Scan for the cell matching the given text and deliver its [X, Y] coordinate at center. 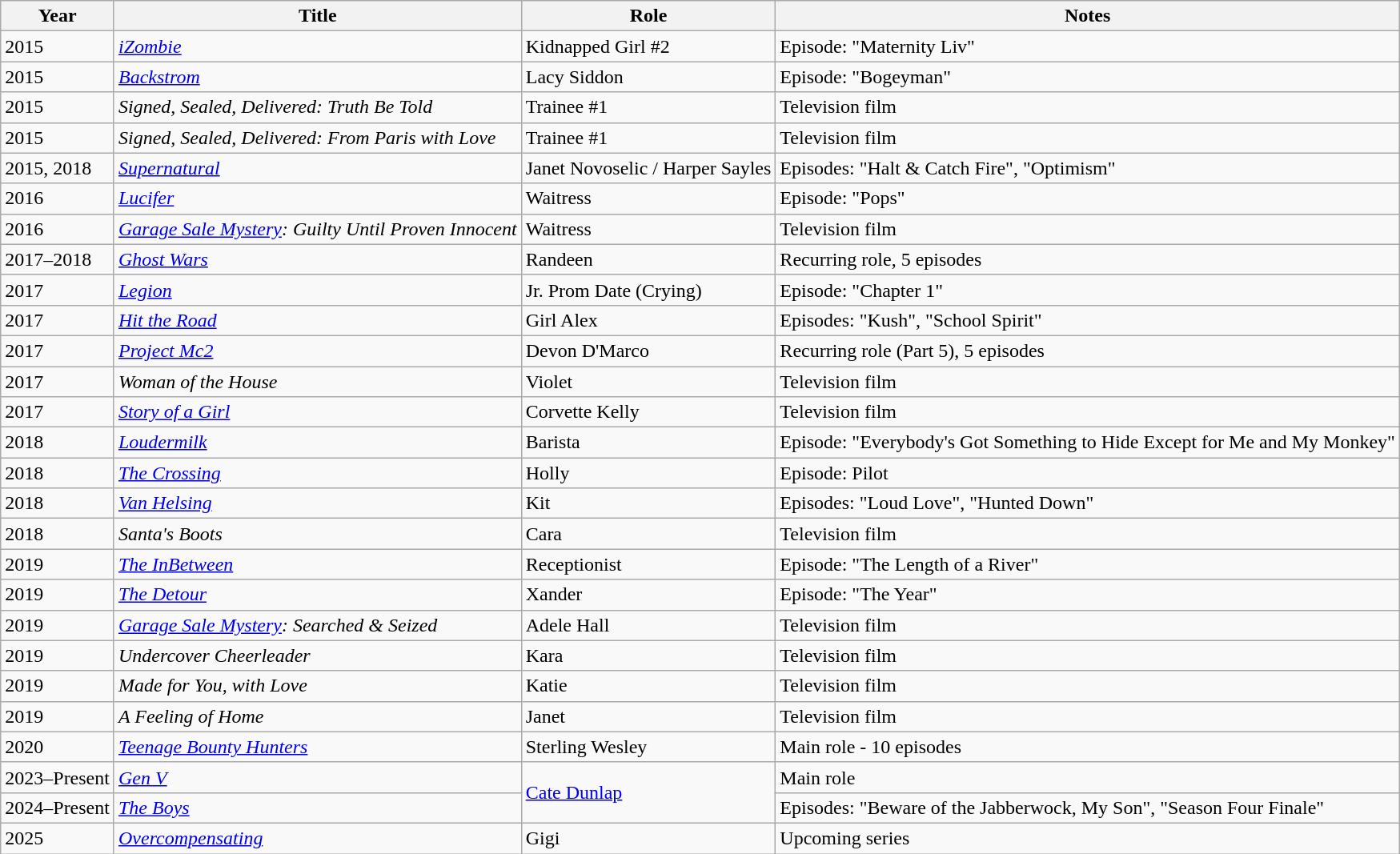
Episode: "The Length of a River" [1088, 564]
Corvette Kelly [648, 412]
Episode: "Everybody's Got Something to Hide Except for Me and My Monkey" [1088, 443]
Violet [648, 382]
Project Mc2 [317, 351]
Receptionist [648, 564]
2025 [58, 838]
2023–Present [58, 777]
Garage Sale Mystery: Guilty Until Proven Innocent [317, 229]
2024–Present [58, 808]
Gen V [317, 777]
Episode: "Pops" [1088, 198]
Episodes: "Loud Love", "Hunted Down" [1088, 503]
Holly [648, 473]
Woman of the House [317, 382]
Loudermilk [317, 443]
Gigi [648, 838]
Role [648, 16]
Overcompensating [317, 838]
Janet [648, 716]
iZombie [317, 46]
The Boys [317, 808]
Legion [317, 290]
Main role - 10 episodes [1088, 747]
Adele Hall [648, 625]
Lacy Siddon [648, 77]
Cara [648, 534]
Made for You, with Love [317, 686]
Kidnapped Girl #2 [648, 46]
2020 [58, 747]
Kit [648, 503]
Cate Dunlap [648, 792]
Signed, Sealed, Delivered: From Paris with Love [317, 138]
Janet Novoselic / Harper Sayles [648, 168]
Title [317, 16]
Undercover Cheerleader [317, 656]
Year [58, 16]
The Detour [317, 595]
Upcoming series [1088, 838]
Jr. Prom Date (Crying) [648, 290]
Lucifer [317, 198]
Teenage Bounty Hunters [317, 747]
The InBetween [317, 564]
Garage Sale Mystery: Searched & Seized [317, 625]
Recurring role (Part 5), 5 episodes [1088, 351]
Main role [1088, 777]
Ghost Wars [317, 259]
The Crossing [317, 473]
Randeen [648, 259]
Episode: "Maternity Liv" [1088, 46]
Recurring role, 5 episodes [1088, 259]
Girl Alex [648, 320]
Barista [648, 443]
Episodes: "Beware of the Jabberwock, My Son", "Season Four Finale" [1088, 808]
2017–2018 [58, 259]
Notes [1088, 16]
Episodes: "Kush", "School Spirit" [1088, 320]
Signed, Sealed, Delivered: Truth Be Told [317, 107]
Santa's Boots [317, 534]
Backstrom [317, 77]
Kara [648, 656]
Episode: "The Year" [1088, 595]
Devon D'Marco [648, 351]
Story of a Girl [317, 412]
Hit the Road [317, 320]
2015, 2018 [58, 168]
Xander [648, 595]
Katie [648, 686]
A Feeling of Home [317, 716]
Van Helsing [317, 503]
Episode: "Chapter 1" [1088, 290]
Episodes: "Halt & Catch Fire", "Optimism" [1088, 168]
Sterling Wesley [648, 747]
Episode: "Bogeyman" [1088, 77]
Supernatural [317, 168]
Episode: Pilot [1088, 473]
